Determine the [x, y] coordinate at the center of the cell enclosing the given text.  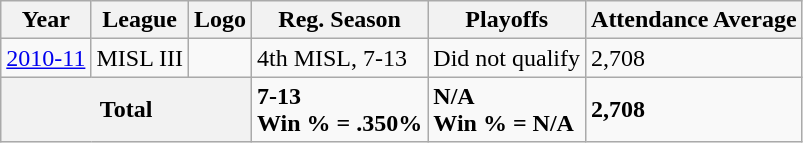
Did not qualify [507, 58]
2010-11 [46, 58]
N/A Win % = N/A [507, 110]
Total [126, 110]
MISL III [140, 58]
League [140, 20]
Attendance Average [694, 20]
Reg. Season [339, 20]
7-13 Win % = .350% [339, 110]
Playoffs [507, 20]
4th MISL, 7-13 [339, 58]
Year [46, 20]
Logo [220, 20]
